Provide the (x, y) coordinate of the cell's center where the given text is located.  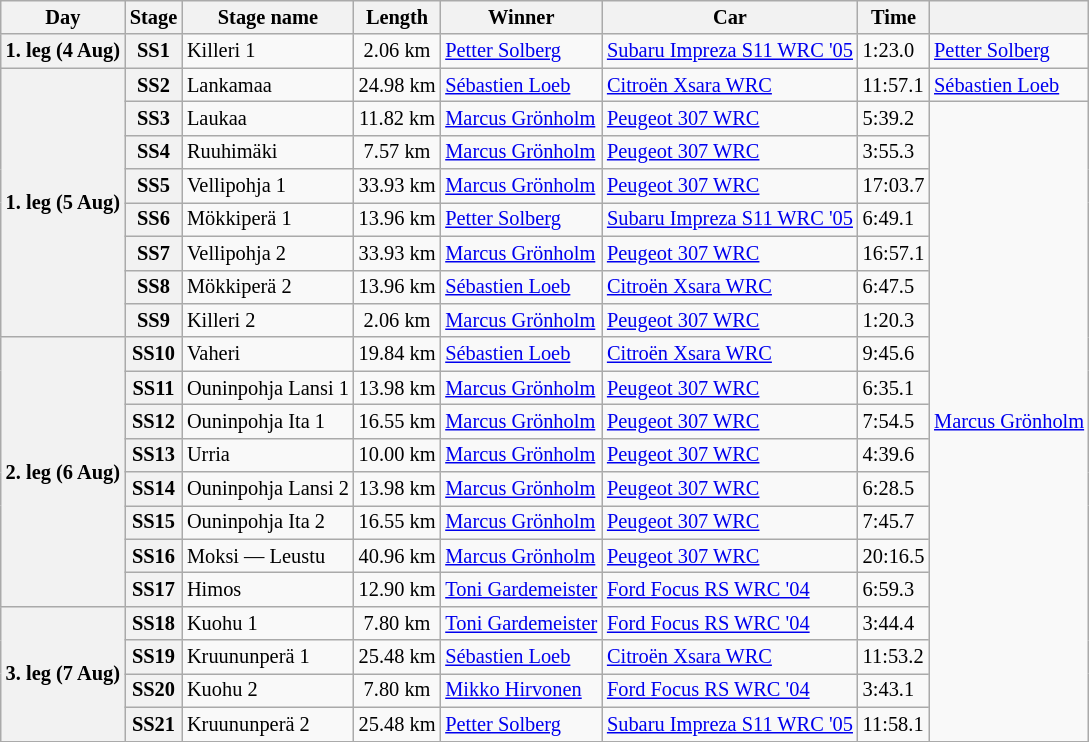
SS18 (154, 623)
Ruuhimäki (268, 152)
10.00 km (398, 455)
6:28.5 (894, 489)
SS14 (154, 489)
SS15 (154, 522)
Kruununperä 2 (268, 724)
SS12 (154, 421)
6:47.5 (894, 287)
Laukaa (268, 118)
1. leg (5 Aug) (63, 202)
2. leg (6 Aug) (63, 472)
Ouninpohja Ita 1 (268, 421)
Car (730, 17)
Kuohu 1 (268, 623)
Lankamaa (268, 85)
SS9 (154, 320)
SS5 (154, 186)
SS6 (154, 219)
7:45.7 (894, 522)
11:53.2 (894, 657)
Kuohu 2 (268, 690)
SS21 (154, 724)
19.84 km (398, 354)
Kruununperä 1 (268, 657)
SS20 (154, 690)
Urria (268, 455)
Day (63, 17)
16:57.1 (894, 253)
Killeri 1 (268, 51)
Stage (154, 17)
SS16 (154, 556)
6:59.3 (894, 589)
Length (398, 17)
Vellipohja 2 (268, 253)
1:23.0 (894, 51)
Ouninpohja Lansi 1 (268, 388)
7.57 km (398, 152)
SS13 (154, 455)
SS19 (154, 657)
40.96 km (398, 556)
Time (894, 17)
1. leg (4 Aug) (63, 51)
SS2 (154, 85)
11:58.1 (894, 724)
20:16.5 (894, 556)
17:03.7 (894, 186)
Vellipohja 1 (268, 186)
Winner (521, 17)
3:44.4 (894, 623)
12.90 km (398, 589)
Mikko Hirvonen (521, 690)
3. leg (7 Aug) (63, 674)
3:55.3 (894, 152)
11:57.1 (894, 85)
6:49.1 (894, 219)
6:35.1 (894, 388)
Mökkiperä 1 (268, 219)
4:39.6 (894, 455)
SS11 (154, 388)
Himos (268, 589)
5:39.2 (894, 118)
11.82 km (398, 118)
SS4 (154, 152)
Moksi — Leustu (268, 556)
SS7 (154, 253)
9:45.6 (894, 354)
SS3 (154, 118)
SS17 (154, 589)
Mökkiperä 2 (268, 287)
Ouninpohja Lansi 2 (268, 489)
SS10 (154, 354)
1:20.3 (894, 320)
Vaheri (268, 354)
Stage name (268, 17)
3:43.1 (894, 690)
7:54.5 (894, 421)
SS8 (154, 287)
Ouninpohja Ita 2 (268, 522)
SS1 (154, 51)
24.98 km (398, 85)
Killeri 2 (268, 320)
